From the cell containing the given text, extract its center point as (X, Y) coordinate. 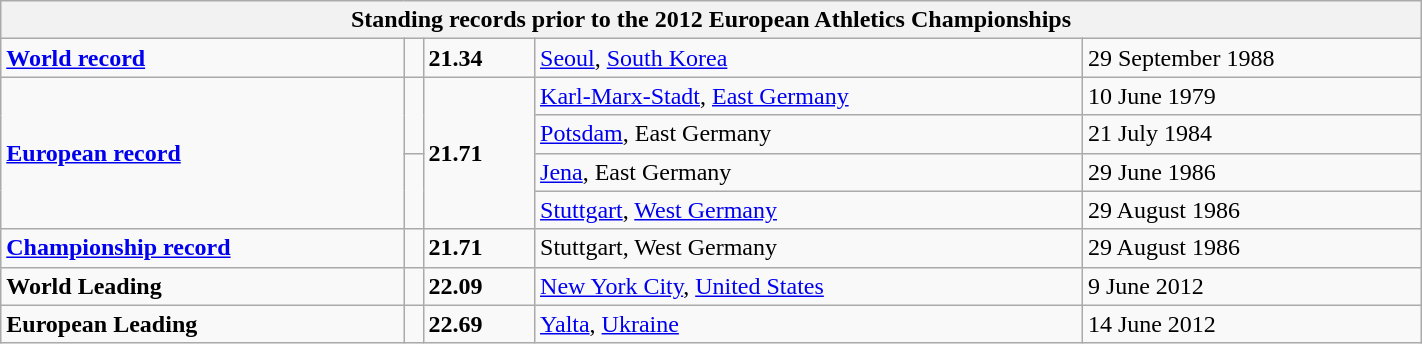
World Leading (202, 286)
Karl-Marx-Stadt, East Germany (809, 96)
21.34 (478, 58)
Standing records prior to the 2012 European Athletics Championships (711, 20)
Championship record (202, 248)
European record (202, 153)
10 June 1979 (1252, 96)
29 September 1988 (1252, 58)
22.69 (478, 324)
29 June 1986 (1252, 172)
21 July 1984 (1252, 134)
European Leading (202, 324)
Potsdam, East Germany (809, 134)
New York City, United States (809, 286)
Yalta, Ukraine (809, 324)
Seoul, South Korea (809, 58)
9 June 2012 (1252, 286)
Jena, East Germany (809, 172)
14 June 2012 (1252, 324)
World record (202, 58)
22.09 (478, 286)
